For the text-containing cell, return its midpoint in [X, Y] coordinate format. 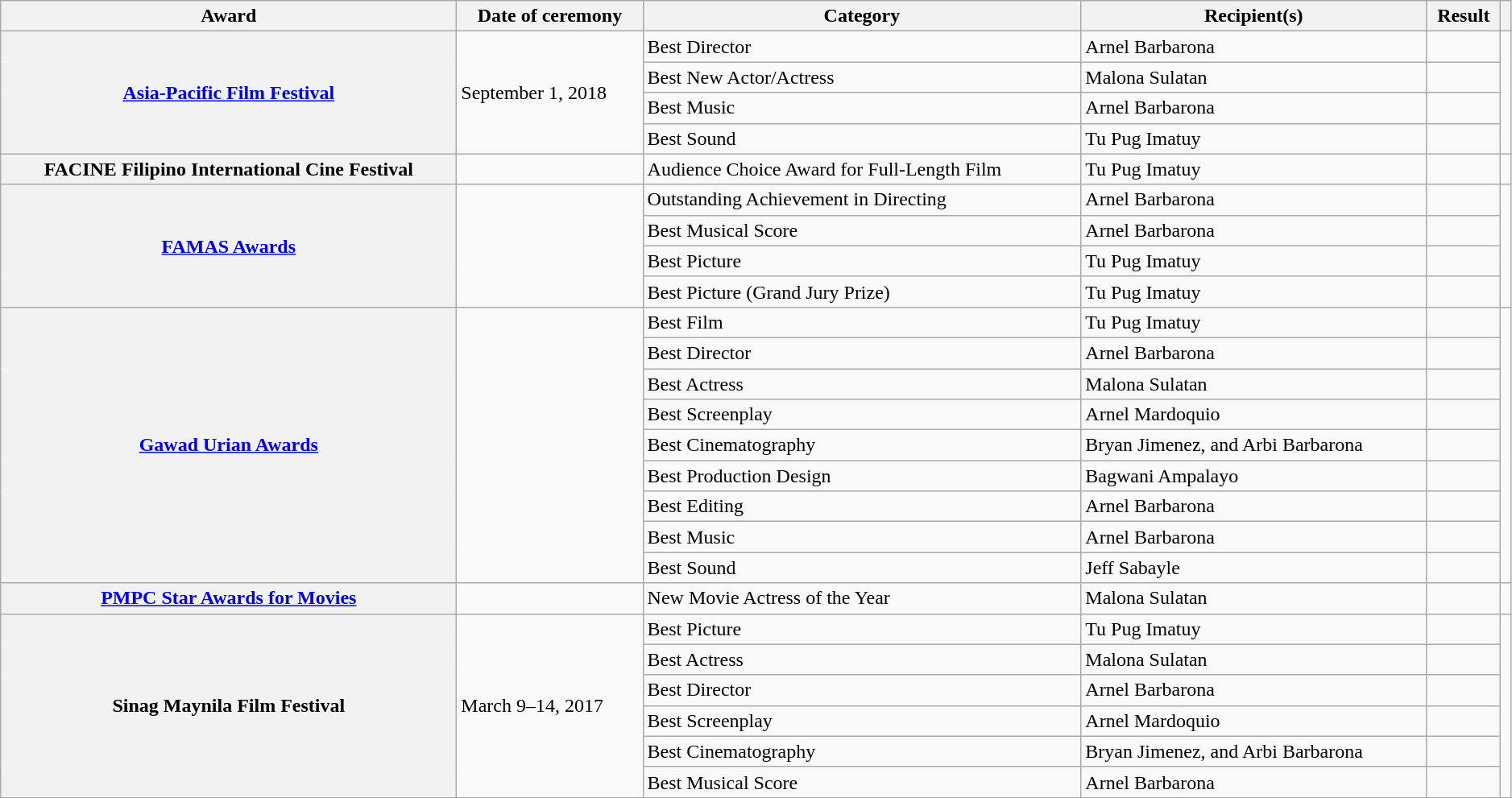
Best Picture (Grand Jury Prize) [862, 291]
Best Editing [862, 507]
Asia-Pacific Film Festival [229, 93]
Award [229, 16]
Result [1464, 16]
FAMAS Awards [229, 246]
Gawad Urian Awards [229, 444]
March 9–14, 2017 [549, 705]
Best New Actor/Actress [862, 77]
PMPC Star Awards for Movies [229, 598]
Sinag Maynila Film Festival [229, 705]
Outstanding Achievement in Directing [862, 200]
Best Production Design [862, 476]
Date of ceremony [549, 16]
September 1, 2018 [549, 93]
Audience Choice Award for Full-Length Film [862, 169]
New Movie Actress of the Year [862, 598]
Best Film [862, 322]
FACINE Filipino International Cine Festival [229, 169]
Recipient(s) [1253, 16]
Bagwani Ampalayo [1253, 476]
Category [862, 16]
Jeff Sabayle [1253, 568]
